Determine the (x, y) coordinate at the center of the cell enclosing the given text.  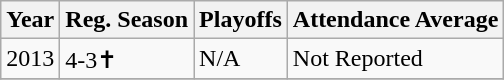
Year (30, 20)
4-3✝ (127, 59)
Attendance Average (396, 20)
2013 (30, 59)
Reg. Season (127, 20)
N/A (241, 59)
Playoffs (241, 20)
Not Reported (396, 59)
